Search for the cell housing the specified text and yield its [X, Y] center coordinate. 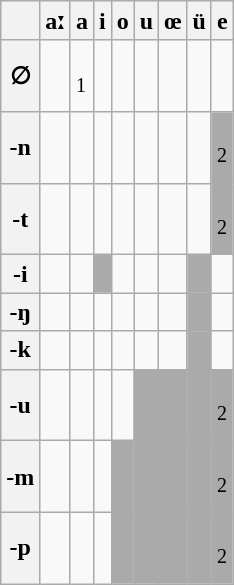
e [222, 21]
-u [20, 405]
ü [199, 21]
-ŋ [20, 312]
-t [20, 219]
-m [20, 477]
o [122, 21]
-i [20, 274]
-k [20, 350]
1 [82, 76]
a [82, 21]
aː [56, 21]
∅ [20, 76]
u [146, 21]
i [102, 21]
-n [20, 148]
œ [173, 21]
-p [20, 548]
